Capture the cell that displays the provided text and extract its [X, Y] central coordinate. 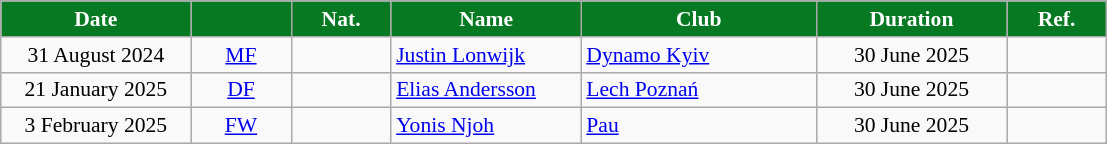
Name [486, 19]
Club [698, 19]
MF [241, 55]
21 January 2025 [96, 90]
FW [241, 126]
31 August 2024 [96, 55]
Duration [911, 19]
Yonis Njoh [486, 126]
3 February 2025 [96, 126]
DF [241, 90]
Elias Andersson [486, 90]
Lech Poznań [698, 90]
Ref. [1056, 19]
Dynamo Kyiv [698, 55]
Date [96, 19]
Nat. [341, 19]
Pau [698, 126]
Justin Lonwijk [486, 55]
